From the cell containing the given text, extract its center point as [X, Y] coordinate. 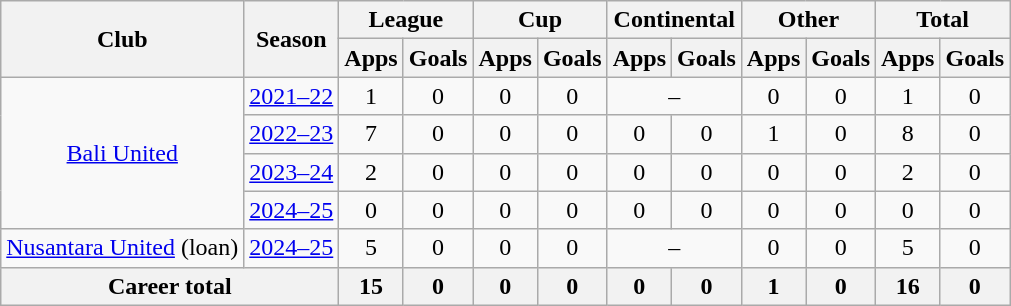
2021–22 [292, 96]
Continental [674, 20]
15 [371, 286]
Other [808, 20]
Nusantara United (loan) [122, 248]
2023–24 [292, 172]
Season [292, 39]
Cup [540, 20]
League [406, 20]
16 [908, 286]
2022–23 [292, 134]
8 [908, 134]
Bali United [122, 153]
Total [943, 20]
7 [371, 134]
Career total [170, 286]
Club [122, 39]
